Locate the cell with the specified text and output its (X, Y) center coordinate. 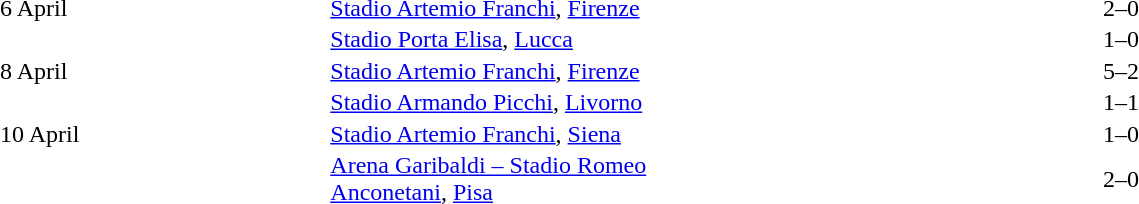
Stadio Artemio Franchi, Firenze (526, 71)
Stadio Artemio Franchi, Siena (526, 134)
Stadio Porta Elisa, Lucca (526, 39)
Stadio Armando Picchi, Livorno (526, 103)
